Find where the given text appears and provide that cell's center as (X, Y) coordinate. 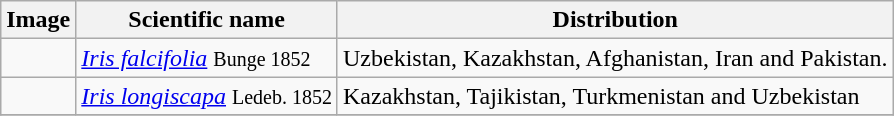
Image (38, 20)
Kazakhstan, Tajikistan, Turkmenistan and Uzbekistan (615, 96)
Uzbekistan, Kazakhstan, Afghanistan, Iran and Pakistan. (615, 58)
Iris falcifolia Bunge 1852 (207, 58)
Scientific name (207, 20)
Distribution (615, 20)
Iris longiscapa Ledeb. 1852 (207, 96)
